Pinpoint the cell where the given text exists, returning its (x, y) midpoint coordinate. 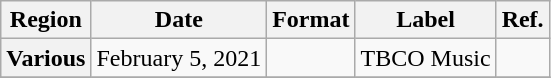
Label (426, 20)
Date (179, 20)
TBCO Music (426, 58)
Region (46, 20)
February 5, 2021 (179, 58)
Various (46, 58)
Ref. (522, 20)
Format (311, 20)
